Pinpoint the cell where the given text exists, returning its (x, y) midpoint coordinate. 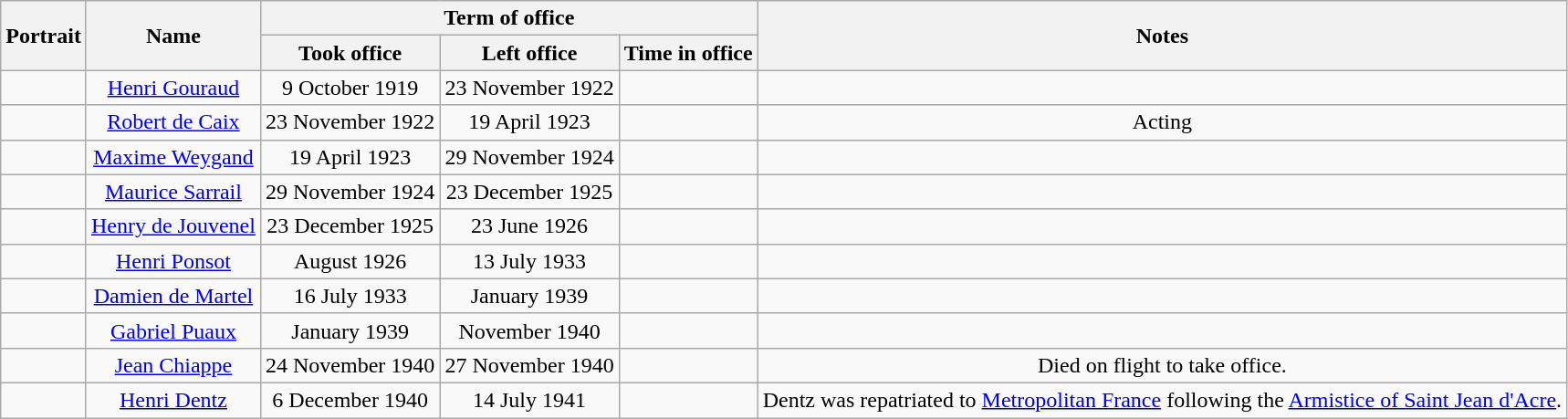
Left office (529, 53)
Damien de Martel (173, 296)
27 November 1940 (529, 365)
Term of office (509, 18)
Maurice Sarrail (173, 192)
Name (173, 36)
Henri Dentz (173, 400)
Died on flight to take office. (1162, 365)
9 October 1919 (350, 88)
Took office (350, 53)
Robert de Caix (173, 122)
Time in office (688, 53)
16 July 1933 (350, 296)
August 1926 (350, 261)
Henri Gouraud (173, 88)
November 1940 (529, 330)
13 July 1933 (529, 261)
24 November 1940 (350, 365)
Henri Ponsot (173, 261)
Henry de Jouvenel (173, 226)
Maxime Weygand (173, 157)
6 December 1940 (350, 400)
Portrait (44, 36)
Gabriel Puaux (173, 330)
Notes (1162, 36)
Dentz was repatriated to Metropolitan France following the Armistice of Saint Jean d'Acre. (1162, 400)
14 July 1941 (529, 400)
Jean Chiappe (173, 365)
Acting (1162, 122)
23 June 1926 (529, 226)
